Extract the (X, Y) coordinate from the center of the cell holding the provided text.  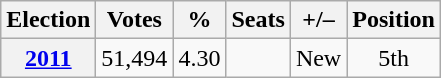
5th (394, 58)
New (318, 58)
4.30 (200, 58)
% (200, 20)
Seats (258, 20)
51,494 (134, 58)
Position (394, 20)
2011 (48, 58)
Votes (134, 20)
Election (48, 20)
+/– (318, 20)
